For the text-containing cell, return its midpoint in [x, y] coordinate format. 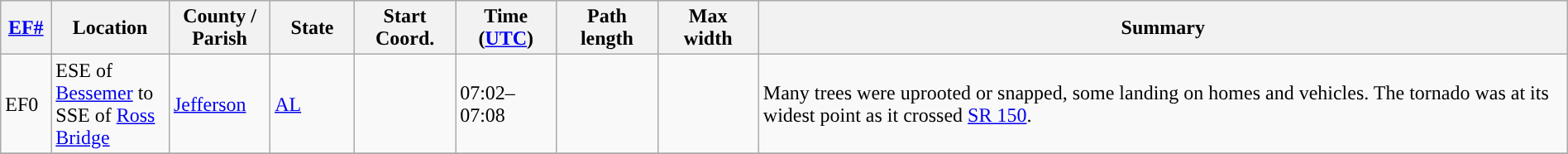
AL [313, 104]
EF0 [26, 104]
Jefferson [219, 104]
Path length [607, 28]
Many trees were uprooted or snapped, some landing on homes and vehicles. The tornado was at its widest point as it crossed SR 150. [1163, 104]
ESE of Bessemer to SSE of Ross Bridge [111, 104]
Max width [708, 28]
EF# [26, 28]
Time (UTC) [506, 28]
Summary [1163, 28]
County / Parish [219, 28]
Location [111, 28]
Start Coord. [404, 28]
07:02–07:08 [506, 104]
State [313, 28]
